Scan for the cell matching the given text and deliver its (X, Y) coordinate at center. 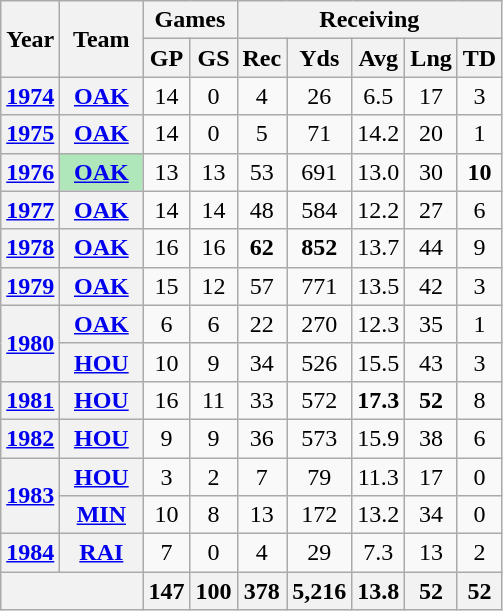
771 (320, 286)
14.2 (378, 134)
5,216 (320, 591)
1978 (30, 248)
147 (166, 591)
11 (214, 400)
RAI (102, 553)
Lng (431, 58)
Games (190, 20)
172 (320, 515)
1976 (30, 172)
62 (262, 248)
1974 (30, 96)
378 (262, 591)
20 (431, 134)
42 (431, 286)
35 (431, 324)
5 (262, 134)
12 (214, 286)
526 (320, 362)
43 (431, 362)
7.3 (378, 553)
30 (431, 172)
Rec (262, 58)
13.5 (378, 286)
1982 (30, 438)
13.8 (378, 591)
26 (320, 96)
573 (320, 438)
33 (262, 400)
36 (262, 438)
1975 (30, 134)
15.5 (378, 362)
584 (320, 210)
852 (320, 248)
1980 (30, 343)
6.5 (378, 96)
11.3 (378, 477)
100 (214, 591)
Year (30, 39)
15 (166, 286)
1983 (30, 496)
Yds (320, 58)
691 (320, 172)
22 (262, 324)
13.2 (378, 515)
44 (431, 248)
GS (214, 58)
48 (262, 210)
17.3 (378, 400)
12.3 (378, 324)
MIN (102, 515)
Receiving (370, 20)
1984 (30, 553)
12.2 (378, 210)
GP (166, 58)
79 (320, 477)
15.9 (378, 438)
TD (479, 58)
13.0 (378, 172)
57 (262, 286)
1979 (30, 286)
71 (320, 134)
Avg (378, 58)
29 (320, 553)
1977 (30, 210)
1981 (30, 400)
27 (431, 210)
Team (102, 39)
13.7 (378, 248)
53 (262, 172)
38 (431, 438)
270 (320, 324)
572 (320, 400)
